Extract the [X, Y] coordinate from the center of the cell holding the provided text.  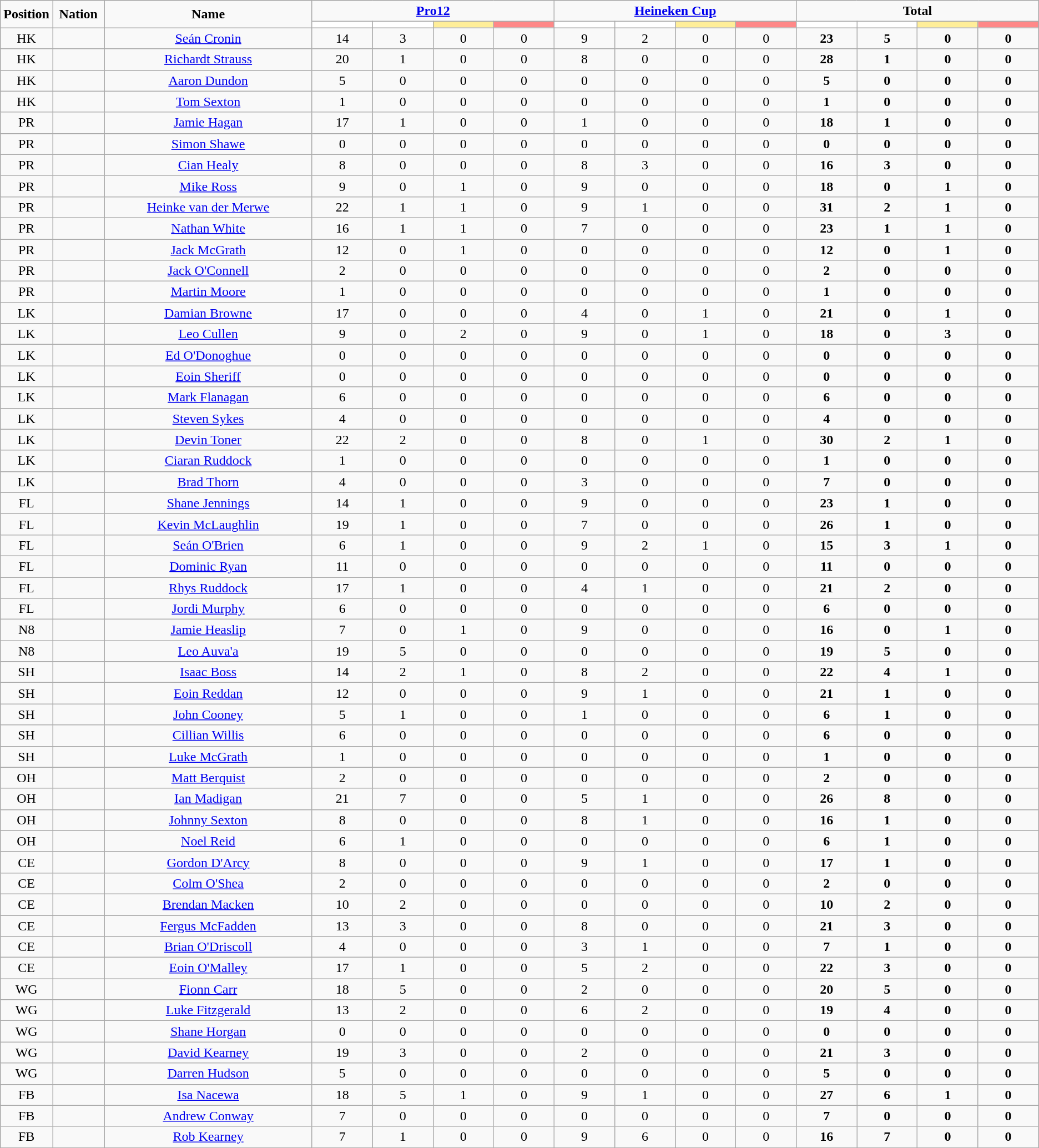
Jordi Murphy [208, 609]
Brad Thorn [208, 482]
Rhys Ruddock [208, 588]
Ian Madigan [208, 799]
Jack McGrath [208, 249]
John Cooney [208, 714]
Isaac Boss [208, 672]
Pro12 [433, 11]
Nation [78, 14]
Brendan Macken [208, 904]
Luke Fitzgerald [208, 1010]
Eoin O'Malley [208, 968]
15 [827, 545]
Gordon D'Arcy [208, 862]
Mike Ross [208, 186]
Seán Cronin [208, 38]
Noel Reid [208, 841]
Aaron Dundon [208, 80]
Ciaran Ruddock [208, 461]
27 [827, 1095]
Seán O'Brien [208, 545]
Shane Horgan [208, 1031]
Leo Cullen [208, 334]
Jamie Heaslip [208, 630]
Luke McGrath [208, 757]
Shane Jennings [208, 503]
Leo Auva'a [208, 651]
Damian Browne [208, 313]
Eoin Sheriff [208, 376]
Isa Nacewa [208, 1095]
Nathan White [208, 228]
Richardt Strauss [208, 59]
Colm O'Shea [208, 883]
Mark Flanagan [208, 397]
Rob Kearney [208, 1137]
Dominic Ryan [208, 566]
Jamie Hagan [208, 123]
Darren Hudson [208, 1074]
31 [827, 207]
Fergus McFadden [208, 925]
Steven Sykes [208, 419]
David Kearney [208, 1053]
Jack O'Connell [208, 271]
Johnny Sexton [208, 820]
Brian O'Driscoll [208, 947]
Ed O'Donoghue [208, 355]
Heineken Cup [675, 11]
Cian Healy [208, 165]
Fionn Carr [208, 989]
Andrew Conway [208, 1116]
28 [827, 59]
Cillian Willis [208, 736]
Name [208, 14]
Total [918, 11]
Martin Moore [208, 292]
30 [827, 440]
Devin Toner [208, 440]
Position [27, 14]
Eoin Reddan [208, 693]
Simon Shawe [208, 144]
Tom Sexton [208, 102]
Heinke van der Merwe [208, 207]
Kevin McLaughlin [208, 524]
Matt Berquist [208, 778]
